Output the [X, Y] coordinate of the center of the cell containing the given text.  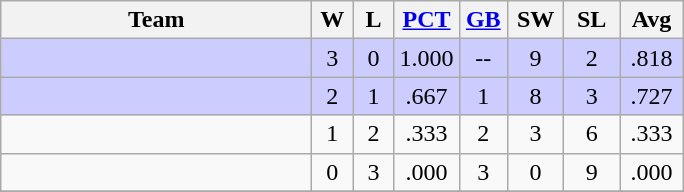
SL [592, 20]
.818 [652, 58]
1.000 [426, 58]
-- [484, 58]
.667 [426, 96]
W [332, 20]
GB [484, 20]
Team [156, 20]
PCT [426, 20]
.727 [652, 96]
6 [592, 134]
Avg [652, 20]
L [374, 20]
8 [536, 96]
SW [536, 20]
